Search for the cell housing the specified text and yield its (x, y) center coordinate. 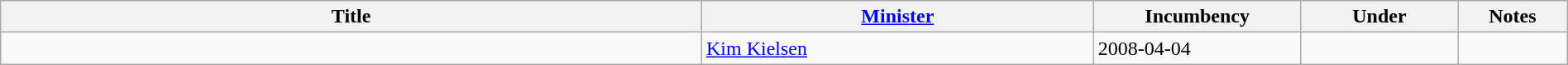
Minister (898, 17)
Under (1379, 17)
2008-04-04 (1198, 48)
Title (351, 17)
Notes (1513, 17)
Incumbency (1198, 17)
Kim Kielsen (898, 48)
